Capture the cell that displays the provided text and extract its [x, y] central coordinate. 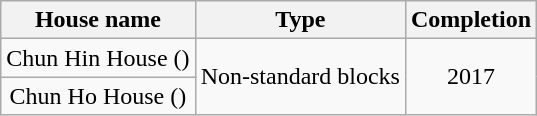
Chun Hin House () [98, 58]
Chun Ho House () [98, 96]
Non-standard blocks [300, 77]
House name [98, 20]
Completion [470, 20]
Type [300, 20]
2017 [470, 77]
